Provide the [X, Y] coordinate of the cell's center where the given text is located.  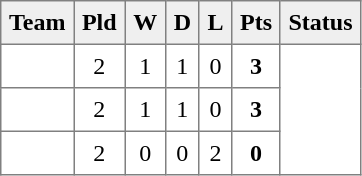
Status [320, 23]
Pld [100, 23]
L [216, 23]
W [145, 23]
D [182, 23]
Pts [256, 23]
Team [38, 23]
